Locate the cell with the specified text and output its [X, Y] center coordinate. 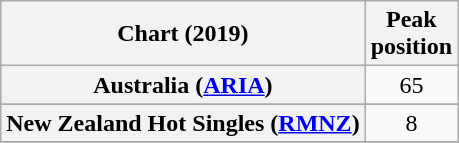
New Zealand Hot Singles (RMNZ) [183, 123]
8 [411, 123]
Australia (ARIA) [183, 85]
65 [411, 85]
Peakposition [411, 34]
Chart (2019) [183, 34]
